Determine the [X, Y] coordinate at the center of the cell enclosing the given text.  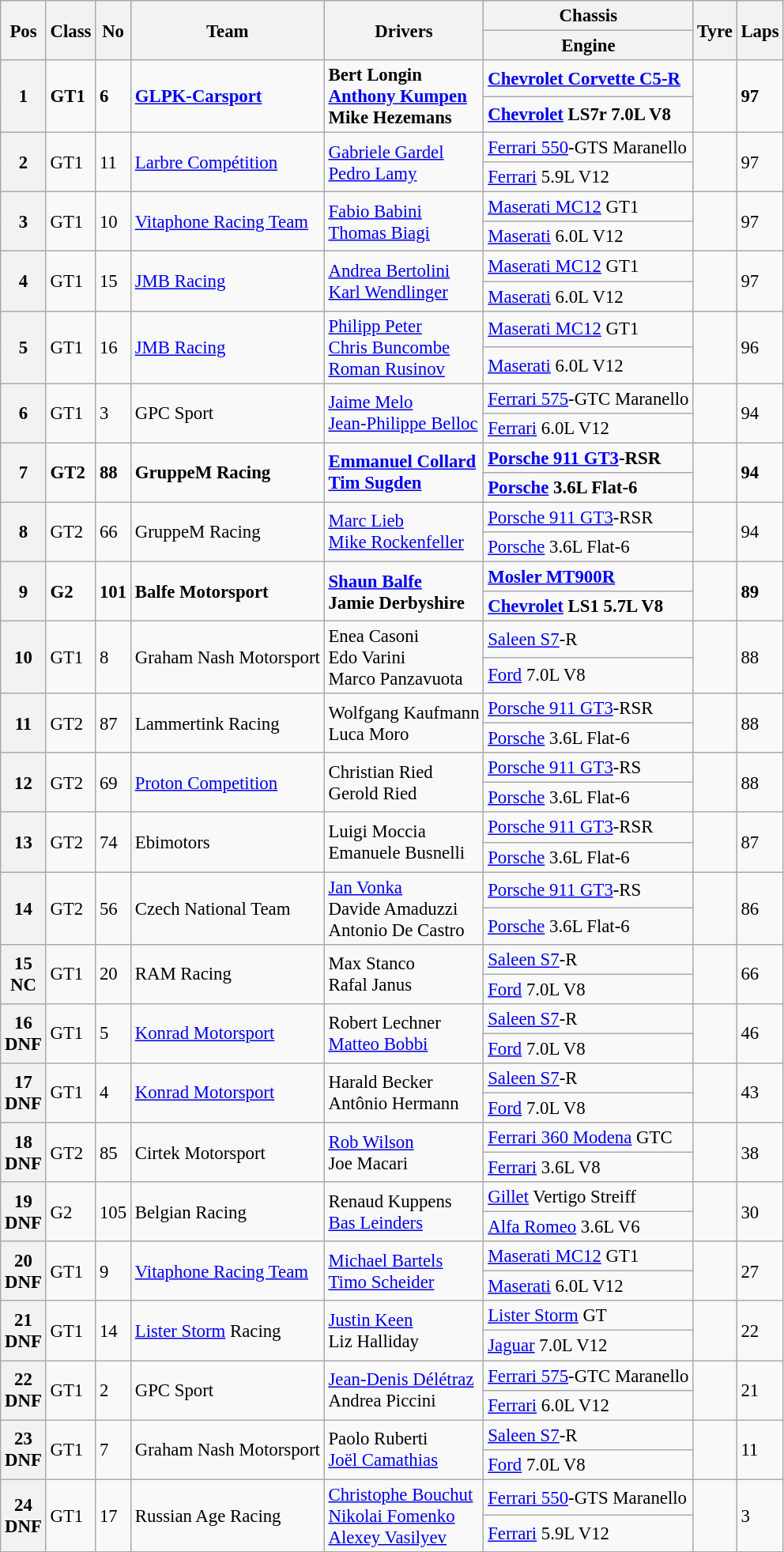
Shaun Balfe Jamie Derbyshire [404, 591]
Laps [760, 30]
Larbre Compétition [228, 163]
Alfa Romeo 3.6L V6 [588, 1227]
Ebimotors [228, 843]
No [114, 30]
1 [24, 96]
Ferrari 360 Modena GTC [588, 1138]
24DNF [24, 1516]
Paolo Ruberti Joël Camathias [404, 1450]
GLPK-Carsport [228, 96]
Lister Storm GT [588, 1316]
Fabio Babini Thomas Biagi [404, 221]
46 [760, 1034]
23DNF [24, 1450]
Balfe Motorsport [228, 591]
Russian Age Racing [228, 1516]
Jan Vonka Davide Amaduzzi Antonio De Castro [404, 908]
18DNF [24, 1153]
17DNF [24, 1093]
Engine [588, 46]
Wolfgang Kaufmann Luca Moro [404, 723]
Christophe Bouchut Nikolai Fomenko Alexey Vasilyev [404, 1516]
12 [24, 783]
Justin Keen Liz Halliday [404, 1331]
Mosler MT900R [588, 576]
Pos [24, 30]
Philipp Peter Chris Buncombe Roman Rusinov [404, 347]
101 [114, 591]
16 [114, 347]
Michael Bartels Timo Scheider [404, 1271]
Jaguar 7.0L V12 [588, 1346]
Max Stanco Rafal Janus [404, 974]
38 [760, 1153]
21 [760, 1390]
19DNF [24, 1211]
96 [760, 347]
Andrea Bertolini Karl Wendlinger [404, 281]
Cirtek Motorsport [228, 1153]
Chevrolet LS1 5.7L V8 [588, 606]
Enea Casoni Edo Varini Marco Panzavuota [404, 658]
Gabriele Gardel Pedro Lamy [404, 163]
Jaime Melo Jean-Philippe Belloc [404, 413]
Rob Wilson Joe Macari [404, 1153]
15 [114, 281]
89 [760, 591]
17 [114, 1516]
Czech National Team [228, 908]
27 [760, 1271]
Marc Lieb Mike Rockenfeller [404, 531]
86 [760, 908]
Team [228, 30]
Ferrari 3.6L V8 [588, 1168]
Lammertink Racing [228, 723]
22 [760, 1331]
Renaud Kuppens Bas Leinders [404, 1211]
Belgian Racing [228, 1211]
RAM Racing [228, 974]
20 [114, 974]
15NC [24, 974]
56 [114, 908]
20DNF [24, 1271]
Bert Longin Anthony Kumpen Mike Hezemans [404, 96]
Gillet Vertigo Streiff [588, 1197]
74 [114, 843]
105 [114, 1211]
Lister Storm Racing [228, 1331]
16DNF [24, 1034]
Emmanuel Collard Tim Sugden [404, 473]
69 [114, 783]
Harald Becker Antônio Hermann [404, 1093]
Chevrolet Corvette C5-R [588, 78]
Chassis [588, 16]
Class [71, 30]
Tyre [714, 30]
22DNF [24, 1390]
30 [760, 1211]
Christian Ried Gerold Ried [404, 783]
13 [24, 843]
Drivers [404, 30]
Jean-Denis Délétraz Andrea Piccini [404, 1390]
Robert Lechner Matteo Bobbi [404, 1034]
21DNF [24, 1331]
Proton Competition [228, 783]
43 [760, 1093]
Chevrolet LS7r 7.0L V8 [588, 115]
Luigi Moccia Emanuele Busnelli [404, 843]
85 [114, 1153]
